Capture the cell that displays the provided text and extract its (x, y) central coordinate. 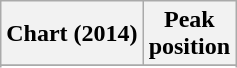
Peakposition (189, 34)
Chart (2014) (72, 34)
